Output the (X, Y) coordinate of the center of the cell containing the given text.  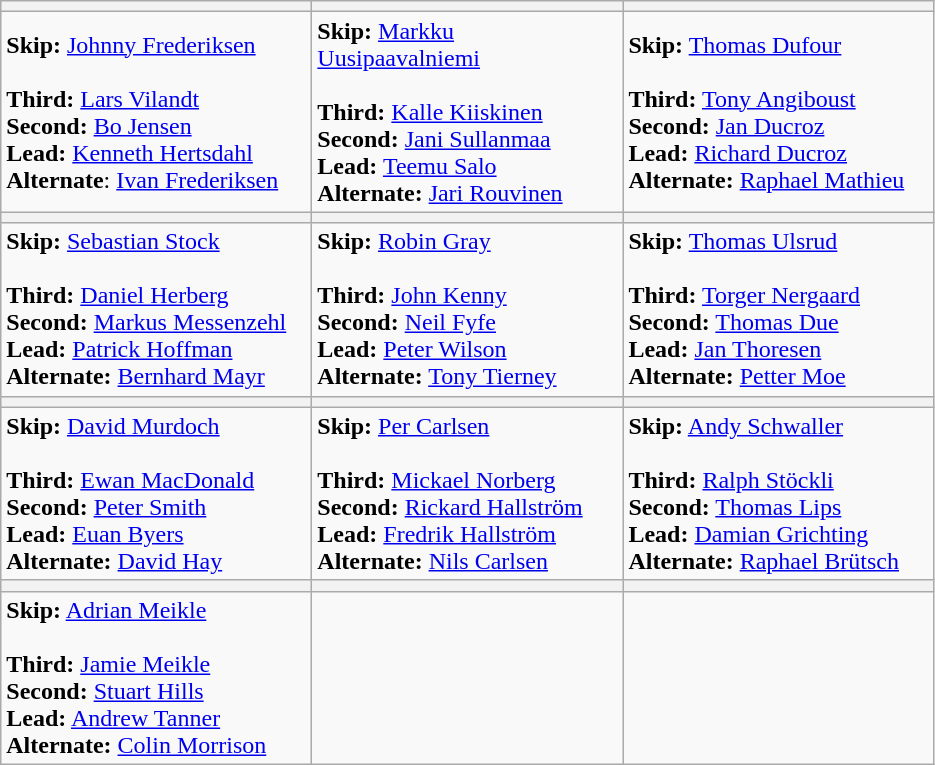
Skip: Robin Gray Third: John Kenny Second: Neil Fyfe Lead: Peter Wilson Alternate: Tony Tierney (468, 310)
Skip: Adrian Meikle Third: Jamie Meikle Second: Stuart Hills Lead: Andrew Tanner Alternate: Colin Morrison (156, 678)
Skip: Per Carlsen Third: Mickael Norberg Second: Rickard Hallström Lead: Fredrik Hallström Alternate: Nils Carlsen (468, 494)
Skip: Thomas Ulsrud Third: Torger Nergaard Second: Thomas Due Lead: Jan Thoresen Alternate: Petter Moe (778, 310)
Skip: Sebastian Stock Third: Daniel Herberg Second: Markus Messenzehl Lead: Patrick Hoffman Alternate: Bernhard Mayr (156, 310)
Skip: David Murdoch Third: Ewan MacDonald Second: Peter Smith Lead: Euan Byers Alternate: David Hay (156, 494)
Skip: Thomas Dufour Third: Tony Angiboust Second: Jan Ducroz Lead: Richard Ducroz Alternate: Raphael Mathieu (778, 112)
Skip: Markku Uusipaavalniemi Third: Kalle Kiiskinen Second: Jani Sullanmaa Lead: Teemu Salo Alternate: Jari Rouvinen (468, 112)
Skip: Andy Schwaller Third: Ralph Stöckli Second: Thomas Lips Lead: Damian Grichting Alternate: Raphael Brütsch (778, 494)
Skip: Johnny Frederiksen Third: Lars Vilandt Second: Bo Jensen Lead: Kenneth Hertsdahl Alternate: Ivan Frederiksen (156, 112)
